Search for the cell housing the specified text and yield its [x, y] center coordinate. 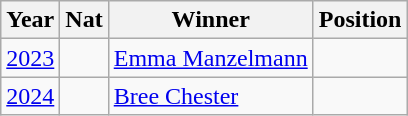
2024 [30, 96]
2023 [30, 58]
Position [360, 20]
Year [30, 20]
Emma Manzelmann [210, 58]
Bree Chester [210, 96]
Winner [210, 20]
Nat [84, 20]
